Identify which cell holds the provided text, then report its [X, Y] central coordinate. 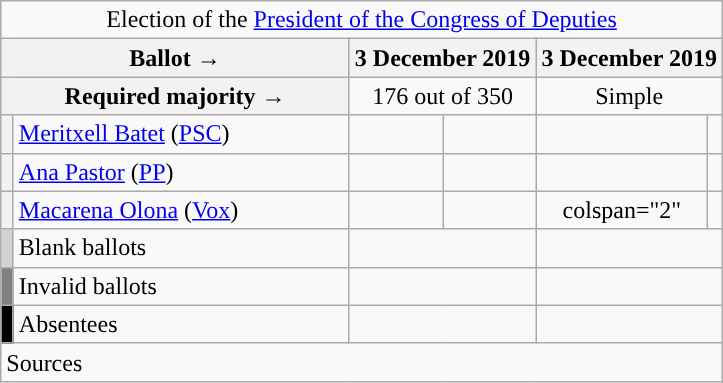
Simple [630, 96]
Absentees [181, 324]
176 out of 350 [442, 96]
Election of the President of the Congress of Deputies [362, 20]
Ana Pastor (PP) [181, 172]
Required majority → [176, 96]
Blank ballots [181, 248]
Invalid ballots [181, 286]
Meritxell Batet (PSC) [181, 134]
colspan="2" [622, 210]
Ballot → [176, 58]
Sources [362, 362]
Macarena Olona (Vox) [181, 210]
